Find where the given text appears and provide that cell's center as [x, y] coordinate. 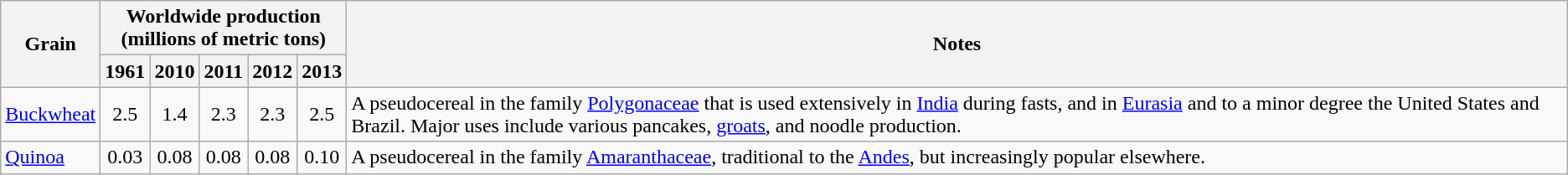
0.03 [126, 157]
2011 [224, 71]
1.4 [174, 114]
A pseudocereal in the family Amaranthaceae, traditional to the Andes, but increasingly popular elsewhere. [957, 157]
Notes [957, 44]
1961 [126, 71]
Worldwide production (millions of metric tons) [224, 28]
0.10 [322, 157]
2013 [322, 71]
Quinoa [50, 157]
2010 [174, 71]
Buckwheat [50, 114]
Grain [50, 44]
2012 [273, 71]
